Find where the given text appears and provide that cell's center as [x, y] coordinate. 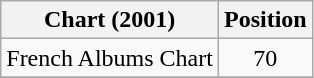
Chart (2001) [110, 20]
Position [265, 20]
French Albums Chart [110, 58]
70 [265, 58]
